Identify which cell holds the provided text, then report its [X, Y] central coordinate. 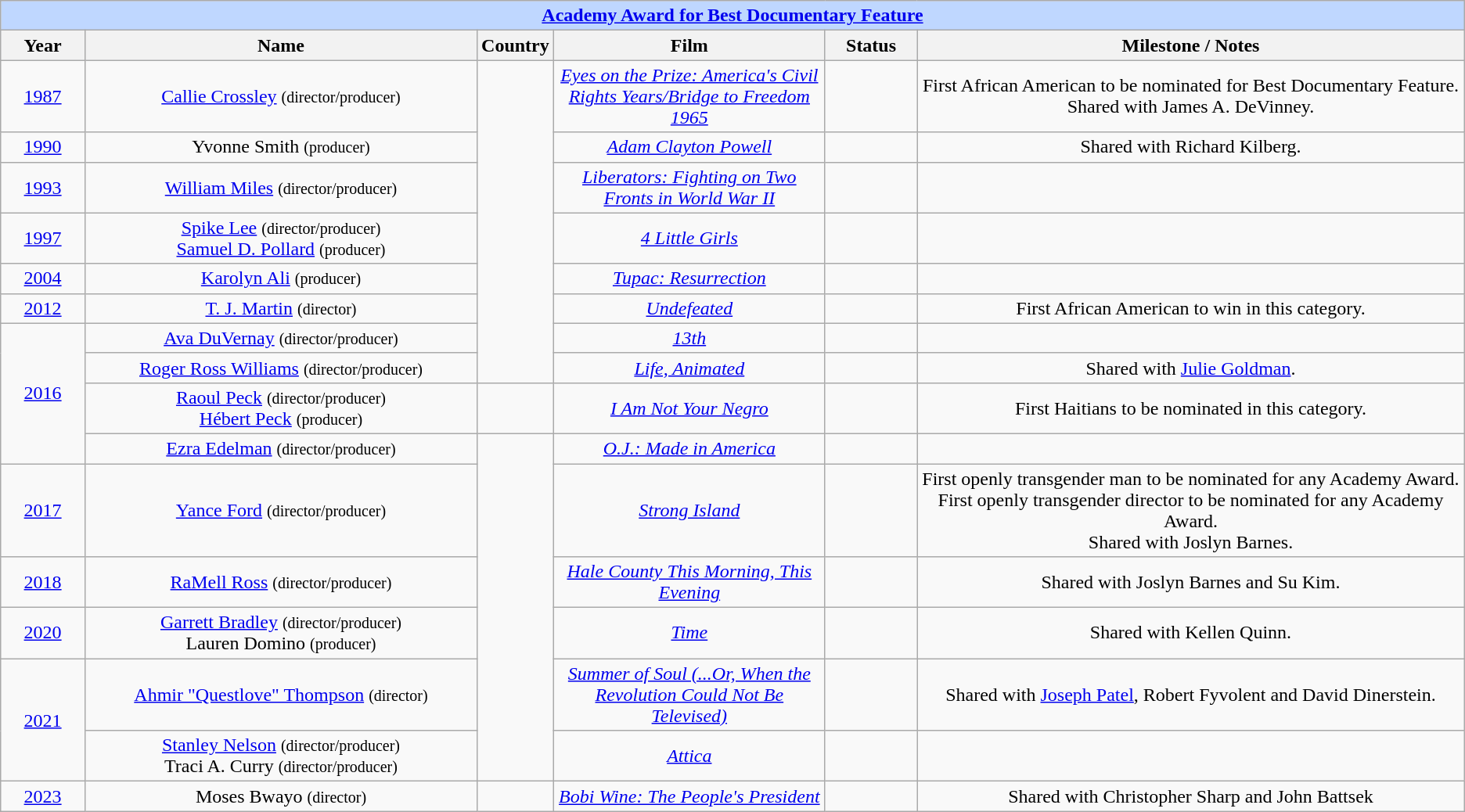
Stanley Nelson (director/producer)Traci A. Curry (director/producer) [280, 756]
Film [689, 45]
Shared with Christopher Sharp and John Battsek [1191, 796]
Country [516, 45]
O.J.: Made in America [689, 448]
Undefeated [689, 308]
Hale County This Morning, This Evening [689, 582]
Garrett Bradley (director/producer)Lauren Domino (producer) [280, 634]
2012 [43, 308]
Adam Clayton Powell [689, 147]
First African American to win in this category. [1191, 308]
Shared with Joseph Patel, Robert Fyvolent and David Dinerstein. [1191, 695]
2023 [43, 796]
Time [689, 634]
2016 [43, 393]
Yance Ford (director/producer) [280, 510]
Milestone / Notes [1191, 45]
Academy Award for Best Documentary Feature [732, 16]
Shared with Kellen Quinn. [1191, 634]
Life, Animated [689, 368]
Karolyn Ali (producer) [280, 278]
Ezra Edelman (director/producer) [280, 448]
2004 [43, 278]
Shared with Julie Goldman. [1191, 368]
Summer of Soul (...Or, When the Revolution Could Not Be Televised) [689, 695]
Attica [689, 756]
Shared with Joslyn Barnes and Su Kim. [1191, 582]
Ava DuVernay (director/producer) [280, 338]
T. J. Martin (director) [280, 308]
Yvonne Smith (producer) [280, 147]
Strong Island [689, 510]
Status [870, 45]
I Am Not Your Negro [689, 408]
13th [689, 338]
RaMell Ross (director/producer) [280, 582]
First African American to be nominated for Best Documentary Feature.Shared with James A. DeVinney. [1191, 96]
Name [280, 45]
2020 [43, 634]
Moses Bwayo (director) [280, 796]
Bobi Wine: The People's President [689, 796]
Shared with Richard Kilberg. [1191, 147]
Spike Lee (director/producer)Samuel D. Pollard (producer) [280, 238]
2021 [43, 720]
4 Little Girls [689, 238]
2017 [43, 510]
1990 [43, 147]
2018 [43, 582]
First Haitians to be nominated in this category. [1191, 408]
Year [43, 45]
Callie Crossley (director/producer) [280, 96]
Roger Ross Williams (director/producer) [280, 368]
William Miles (director/producer) [280, 188]
Ahmir "Questlove" Thompson (director) [280, 695]
Eyes on the Prize: America's Civil Rights Years/Bridge to Freedom 1965 [689, 96]
Liberators: Fighting on Two Fronts in World War II [689, 188]
Raoul Peck (director/producer)Hébert Peck (producer) [280, 408]
Tupac: Resurrection [689, 278]
1987 [43, 96]
1993 [43, 188]
1997 [43, 238]
